Capture the cell that displays the provided text and extract its (x, y) central coordinate. 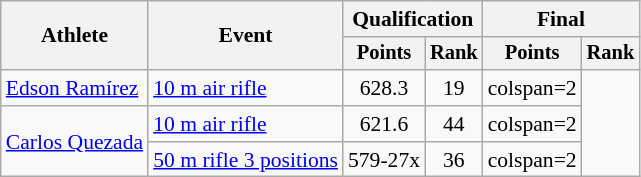
628.3 (384, 88)
Athlete (74, 36)
Qualification (413, 19)
Event (246, 36)
621.6 (384, 124)
Carlos Quezada (74, 142)
44 (454, 124)
19 (454, 88)
Final (562, 19)
Edson Ramírez (74, 88)
